Scan for the cell matching the given text and deliver its (X, Y) coordinate at center. 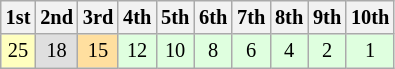
2 (327, 51)
1st (18, 17)
6 (251, 51)
7th (251, 17)
5th (175, 17)
6th (213, 17)
8 (213, 51)
25 (18, 51)
15 (98, 51)
8th (289, 17)
3rd (98, 17)
4 (289, 51)
1 (370, 51)
4th (137, 17)
10th (370, 17)
10 (175, 51)
9th (327, 17)
12 (137, 51)
18 (56, 51)
2nd (56, 17)
